Search for the cell housing the specified text and yield its (x, y) center coordinate. 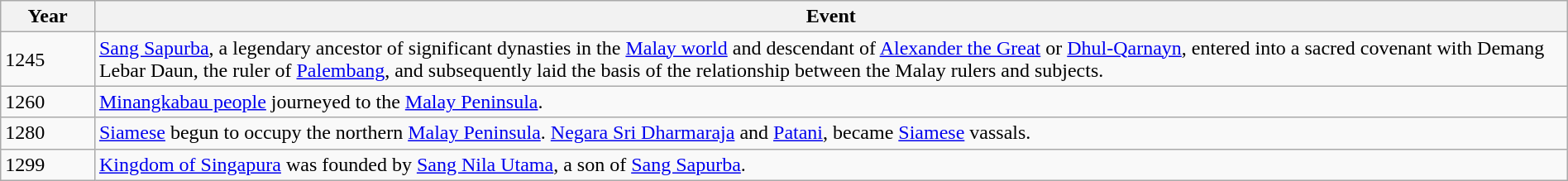
1260 (48, 102)
Siamese begun to occupy the northern Malay Peninsula. Negara Sri Dharmaraja and Patani, became Siamese vassals. (830, 133)
1280 (48, 133)
1245 (48, 60)
Event (830, 17)
Minangkabau people journeyed to the Malay Peninsula. (830, 102)
Year (48, 17)
1299 (48, 164)
Kingdom of Singapura was founded by Sang Nila Utama, a son of Sang Sapurba. (830, 164)
